Return (x, y) of the center of cell containing provided text 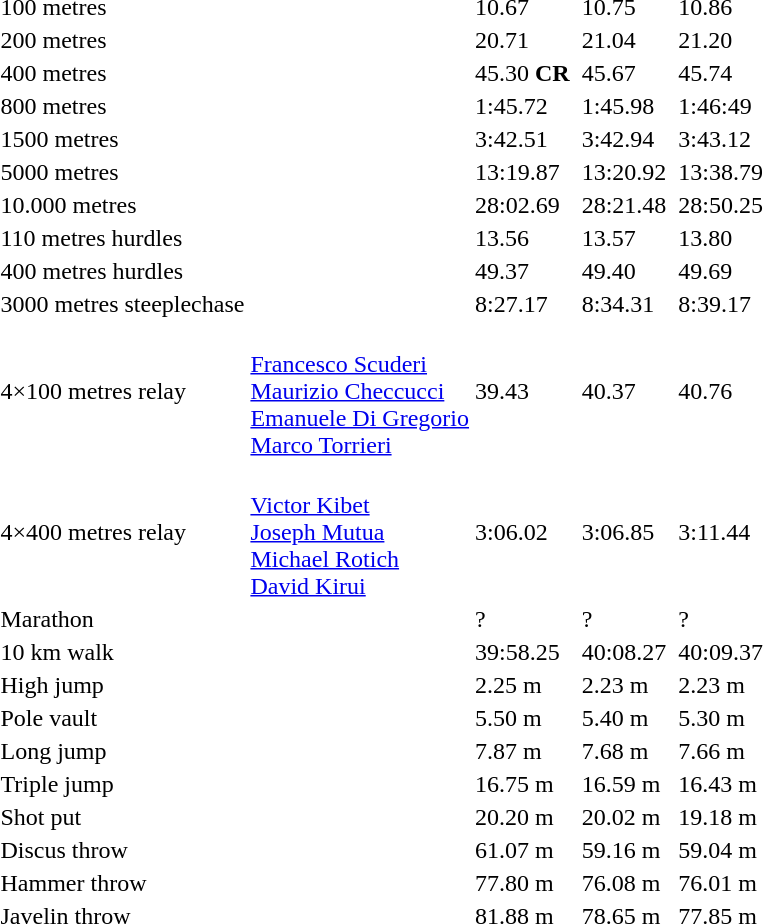
61.07 m (523, 850)
20.71 (523, 40)
39:58.25 (523, 652)
21.04 (624, 40)
8:27.17 (523, 304)
40.37 (624, 391)
2.25 m (523, 685)
7.68 m (624, 751)
13.57 (624, 238)
13.56 (523, 238)
45.30 CR (523, 73)
2.23 m (624, 685)
45.67 (624, 73)
40:08.27 (624, 652)
16.75 m (523, 784)
13:19.87 (523, 172)
5.40 m (624, 718)
49.37 (523, 271)
20.20 m (523, 817)
76.08 m (624, 883)
1:45.98 (624, 106)
13:20.92 (624, 172)
3:42.51 (523, 139)
8:34.31 (624, 304)
5.50 m (523, 718)
3:42.94 (624, 139)
49.40 (624, 271)
Victor KibetJoseph MutuaMichael RotichDavid Kirui (360, 532)
59.16 m (624, 850)
77.80 m (523, 883)
Francesco ScuderiMaurizio CheccucciEmanuele Di GregorioMarco Torrieri (360, 391)
1:45.72 (523, 106)
16.59 m (624, 784)
39.43 (523, 391)
20.02 m (624, 817)
28:02.69 (523, 205)
28:21.48 (624, 205)
7.87 m (523, 751)
3:06.85 (624, 532)
3:06.02 (523, 532)
